Find where the given text appears and provide that cell's center as [x, y] coordinate. 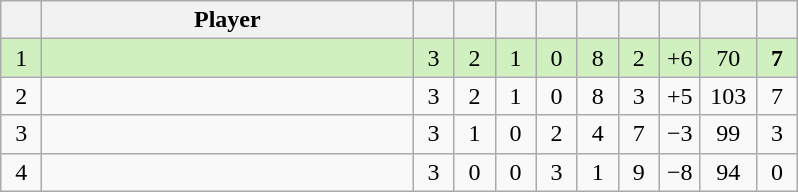
−8 [680, 172]
+5 [680, 96]
94 [728, 172]
+6 [680, 58]
Player [228, 20]
99 [728, 134]
103 [728, 96]
9 [638, 172]
−3 [680, 134]
70 [728, 58]
